Output the [x, y] coordinate of the center of the cell containing the given text.  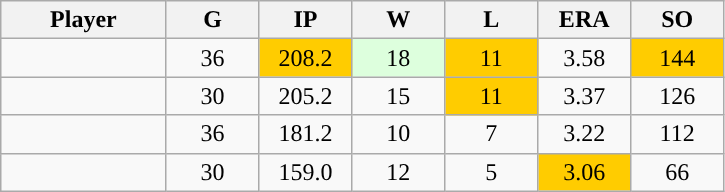
G [212, 20]
3.58 [584, 58]
18 [398, 58]
12 [398, 172]
66 [678, 172]
159.0 [306, 172]
IP [306, 20]
208.2 [306, 58]
3.37 [584, 96]
3.06 [584, 172]
7 [492, 134]
205.2 [306, 96]
ERA [584, 20]
SO [678, 20]
W [398, 20]
L [492, 20]
181.2 [306, 134]
15 [398, 96]
Player [84, 20]
144 [678, 58]
3.22 [584, 134]
112 [678, 134]
126 [678, 96]
10 [398, 134]
5 [492, 172]
